Identify which cell holds the provided text, then report its (X, Y) central coordinate. 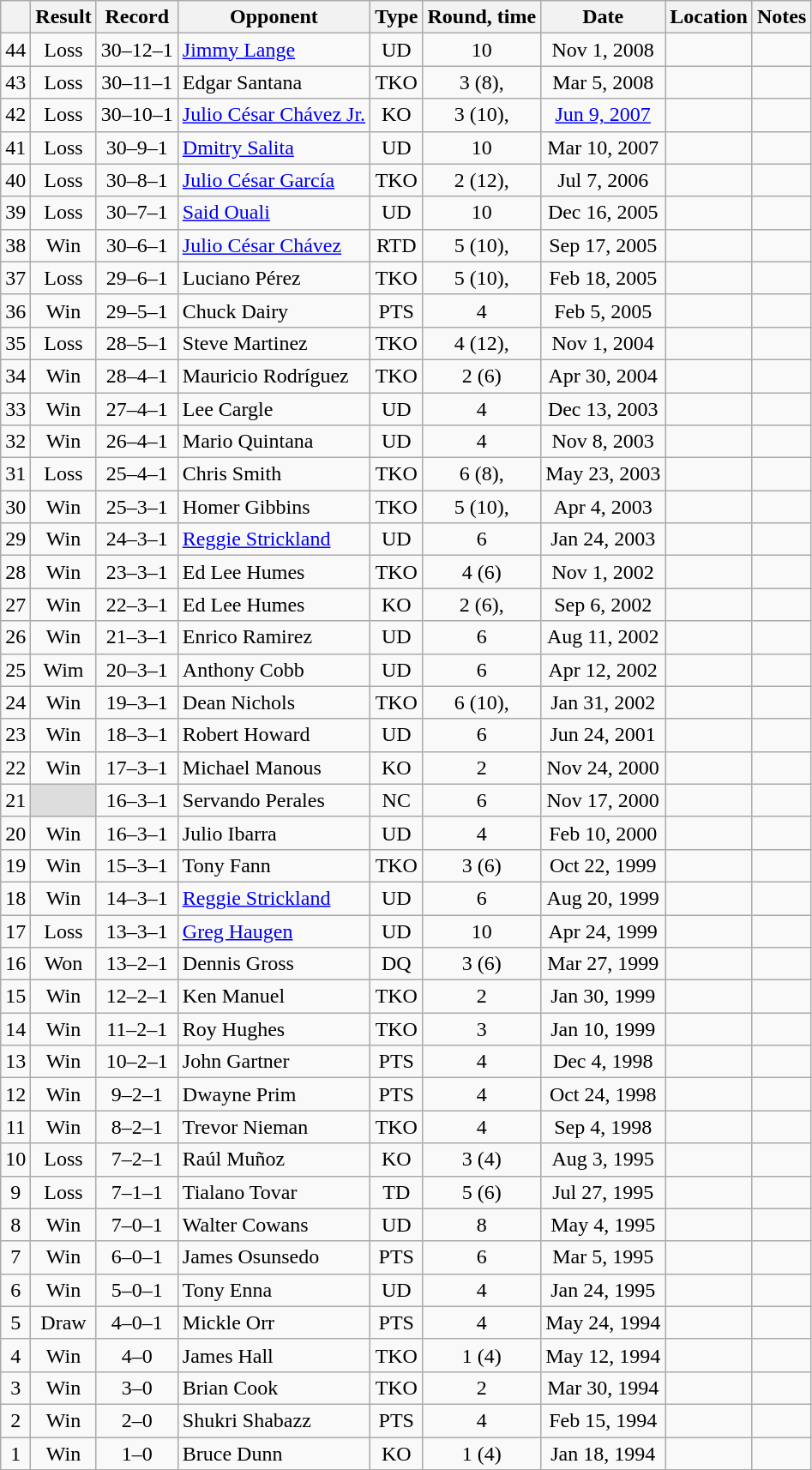
James Hall (274, 1355)
5 (15, 1322)
Result (63, 17)
Jan 24, 1995 (604, 1290)
20 (15, 833)
34 (15, 376)
Mar 5, 1995 (604, 1257)
44 (15, 50)
Nov 1, 2008 (604, 50)
Oct 24, 1998 (604, 1094)
30–7–1 (137, 213)
43 (15, 82)
Apr 24, 1999 (604, 931)
Tony Enna (274, 1290)
31 (15, 474)
4 (12), (482, 343)
Jan 10, 1999 (604, 1029)
Brian Cook (274, 1388)
Mar 5, 2008 (604, 82)
Edgar Santana (274, 82)
28 (15, 572)
1–0 (137, 1454)
Aug 11, 2002 (604, 637)
Tony Fann (274, 865)
2 (6), (482, 605)
20–3–1 (137, 670)
2 (12), (482, 180)
32 (15, 442)
7–1–1 (137, 1192)
Nov 1, 2002 (604, 572)
30–6–1 (137, 245)
May 12, 1994 (604, 1355)
3 (4) (482, 1160)
9 (15, 1192)
Trevor Nieman (274, 1127)
Apr 30, 2004 (604, 376)
3 (10), (482, 115)
13–3–1 (137, 931)
17 (15, 931)
14 (15, 1029)
Jan 31, 2002 (604, 702)
May 4, 1995 (604, 1225)
May 23, 2003 (604, 474)
13–2–1 (137, 964)
24 (15, 702)
26 (15, 637)
5 (6) (482, 1192)
Homer Gibbins (274, 507)
Jan 18, 1994 (604, 1454)
7 (15, 1257)
John Gartner (274, 1062)
18–3–1 (137, 735)
Mickle Orr (274, 1322)
Dec 4, 1998 (604, 1062)
25 (15, 670)
Round, time (482, 17)
Mar 10, 2007 (604, 148)
29–6–1 (137, 278)
Roy Hughes (274, 1029)
30–9–1 (137, 148)
Dec 13, 2003 (604, 409)
RTD (396, 245)
Jun 9, 2007 (604, 115)
7–2–1 (137, 1160)
33 (15, 409)
15–3–1 (137, 865)
Jan 30, 1999 (604, 997)
Feb 5, 2005 (604, 310)
Shukri Shabazz (274, 1420)
Mar 27, 1999 (604, 964)
18 (15, 898)
Aug 20, 1999 (604, 898)
Julio Ibarra (274, 833)
23 (15, 735)
Nov 17, 2000 (604, 800)
12 (15, 1094)
Nov 8, 2003 (604, 442)
21 (15, 800)
4–0 (137, 1355)
Dean Nichols (274, 702)
3–0 (137, 1388)
13 (15, 1062)
Said Ouali (274, 213)
TD (396, 1192)
29–5–1 (137, 310)
Aug 3, 1995 (604, 1160)
11–2–1 (137, 1029)
38 (15, 245)
1 (15, 1454)
Servando Perales (274, 800)
Michael Manous (274, 768)
Jun 24, 2001 (604, 735)
Jimmy Lange (274, 50)
5–0–1 (137, 1290)
Dwayne Prim (274, 1094)
James Osunsedo (274, 1257)
12–2–1 (137, 997)
11 (15, 1127)
NC (396, 800)
3 (8), (482, 82)
16 (15, 964)
7–0–1 (137, 1225)
26–4–1 (137, 442)
Draw (63, 1322)
Mauricio Rodríguez (274, 376)
Location (709, 17)
Steve Martinez (274, 343)
30 (15, 507)
Bruce Dunn (274, 1454)
Nov 24, 2000 (604, 768)
23–3–1 (137, 572)
Sep 4, 1998 (604, 1127)
28–5–1 (137, 343)
29 (15, 539)
Chuck Dairy (274, 310)
Dennis Gross (274, 964)
42 (15, 115)
Feb 15, 1994 (604, 1420)
Julio César García (274, 180)
Feb 10, 2000 (604, 833)
Opponent (274, 17)
6 (8), (482, 474)
30–10–1 (137, 115)
Jan 24, 2003 (604, 539)
Luciano Pérez (274, 278)
28–4–1 (137, 376)
May 24, 1994 (604, 1322)
Apr 12, 2002 (604, 670)
30–11–1 (137, 82)
2–0 (137, 1420)
Mar 30, 1994 (604, 1388)
36 (15, 310)
Jul 27, 1995 (604, 1192)
27 (15, 605)
14–3–1 (137, 898)
Mario Quintana (274, 442)
22 (15, 768)
Walter Cowans (274, 1225)
39 (15, 213)
Won (63, 964)
6–0–1 (137, 1257)
2 (6) (482, 376)
4 (6) (482, 572)
40 (15, 180)
Robert Howard (274, 735)
19 (15, 865)
Feb 18, 2005 (604, 278)
Apr 4, 2003 (604, 507)
Tialano Tovar (274, 1192)
9–2–1 (137, 1094)
Type (396, 17)
Julio César Chávez Jr. (274, 115)
19–3–1 (137, 702)
DQ (396, 964)
35 (15, 343)
Nov 1, 2004 (604, 343)
22–3–1 (137, 605)
41 (15, 148)
Lee Cargle (274, 409)
25–4–1 (137, 474)
Sep 6, 2002 (604, 605)
6 (10), (482, 702)
Wim (63, 670)
Julio César Chávez (274, 245)
Ken Manuel (274, 997)
Sep 17, 2005 (604, 245)
17–3–1 (137, 768)
Jul 7, 2006 (604, 180)
Enrico Ramirez (274, 637)
Anthony Cobb (274, 670)
4–0–1 (137, 1322)
37 (15, 278)
25–3–1 (137, 507)
10–2–1 (137, 1062)
Chris Smith (274, 474)
Date (604, 17)
Dmitry Salita (274, 148)
Raúl Muñoz (274, 1160)
30–8–1 (137, 180)
24–3–1 (137, 539)
15 (15, 997)
30–12–1 (137, 50)
Greg Haugen (274, 931)
27–4–1 (137, 409)
Record (137, 17)
21–3–1 (137, 637)
8–2–1 (137, 1127)
Oct 22, 1999 (604, 865)
Dec 16, 2005 (604, 213)
Notes (781, 17)
